Return the (x, y) coordinate for the center point of the cell that contains the specified text.  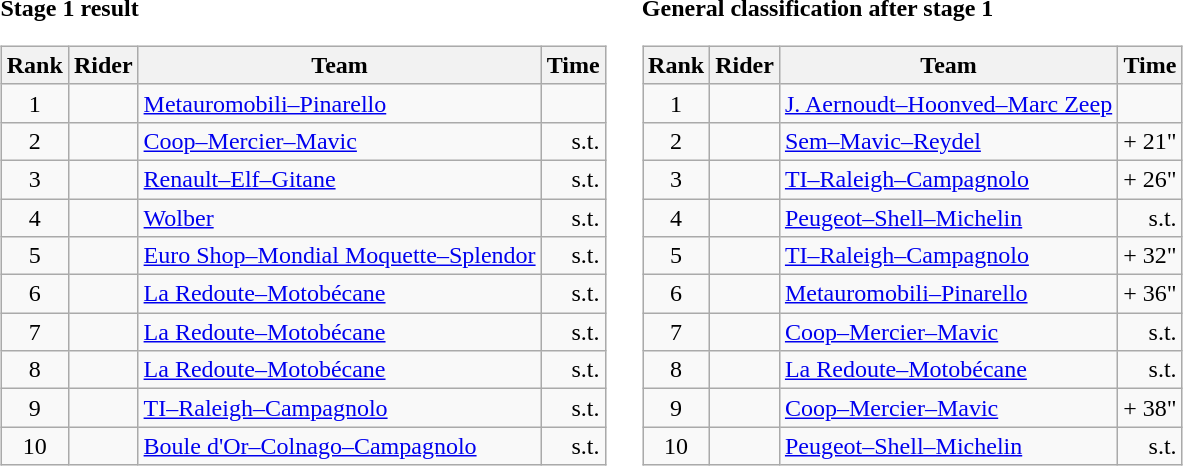
J. Aernoudt–Hoonved–Marc Zeep (948, 103)
+ 38" (1150, 408)
+ 32" (1150, 256)
Euro Shop–Mondial Moquette–Splendor (340, 256)
Sem–Mavic–Reydel (948, 141)
+ 26" (1150, 179)
+ 21" (1150, 141)
+ 36" (1150, 294)
Renault–Elf–Gitane (340, 179)
Wolber (340, 217)
Boule d'Or–Colnago–Campagnolo (340, 446)
